Search for the cell housing the specified text and yield its (x, y) center coordinate. 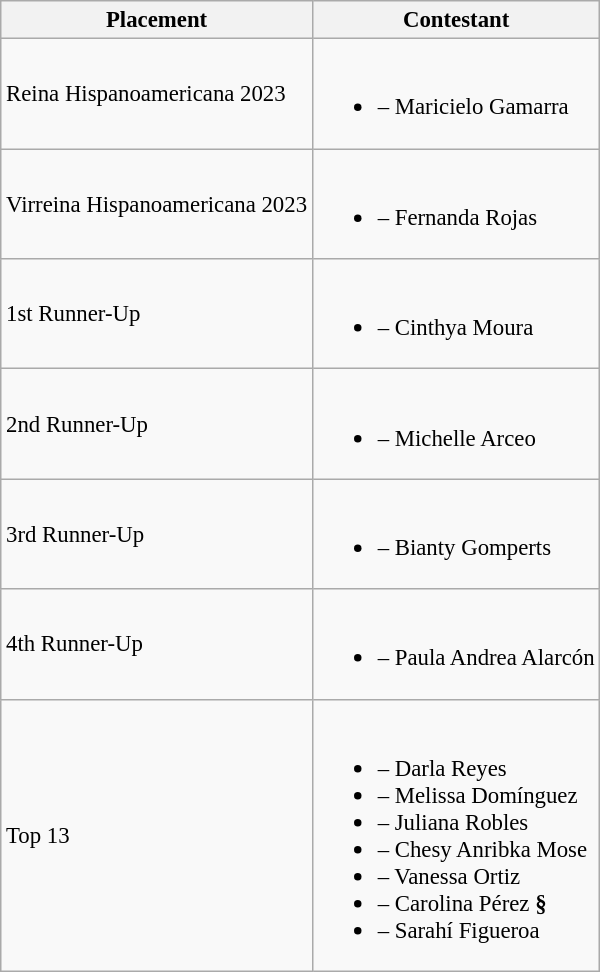
3rd Runner-Up (157, 534)
– Cinthya Moura (456, 314)
Top 13 (157, 835)
– Michelle Arceo (456, 424)
1st Runner-Up (157, 314)
– Maricielo Gamarra (456, 94)
– Bianty Gomperts (456, 534)
– Darla Reyes – Melissa Domínguez – Juliana Robles – Chesy Anribka Mose – Vanessa Ortiz – Carolina Pérez § – Sarahí Figueroa (456, 835)
Placement (157, 20)
2nd Runner-Up (157, 424)
Reina Hispanoamericana 2023 (157, 94)
Virreina Hispanoamericana 2023 (157, 204)
– Paula Andrea Alarcón (456, 644)
4th Runner-Up (157, 644)
– Fernanda Rojas (456, 204)
Contestant (456, 20)
